Locate the cell with the specified text and output its (X, Y) center coordinate. 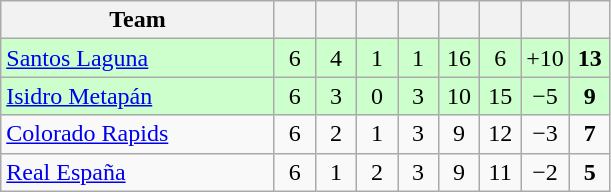
5 (590, 172)
Santos Laguna (138, 58)
−2 (546, 172)
Team (138, 20)
11 (500, 172)
4 (336, 58)
12 (500, 134)
Colorado Rapids (138, 134)
Isidro Metapán (138, 96)
16 (460, 58)
15 (500, 96)
13 (590, 58)
−3 (546, 134)
10 (460, 96)
Real España (138, 172)
7 (590, 134)
0 (376, 96)
−5 (546, 96)
+10 (546, 58)
